Extract the [X, Y] coordinate from the center of the cell holding the provided text.  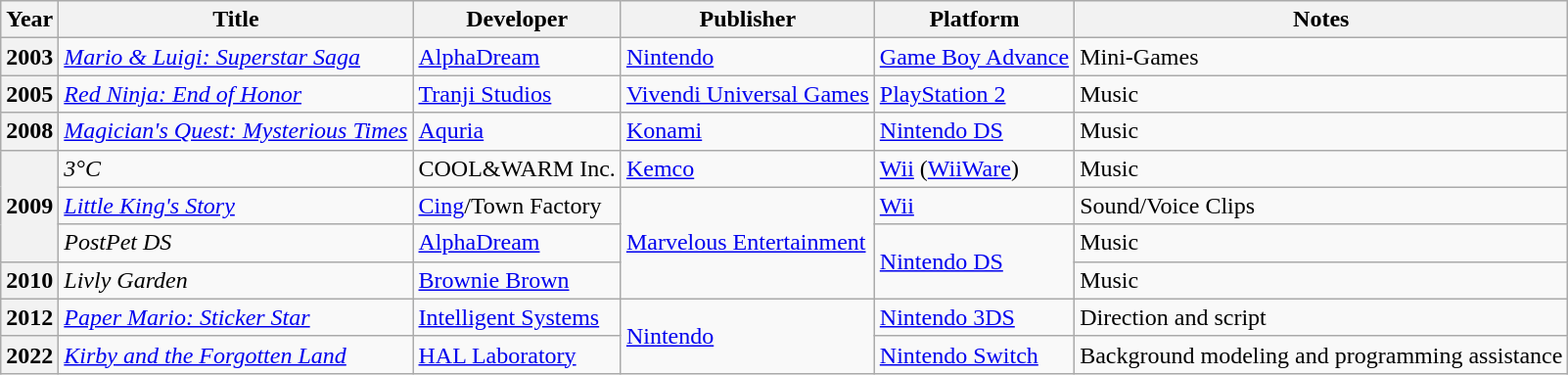
Title [236, 20]
Marvelous Entertainment [748, 243]
Wii (WiiWare) [974, 168]
2003 [29, 57]
Nintendo Switch [974, 354]
COOL&WARM Inc. [517, 168]
2012 [29, 317]
Background modeling and programming assistance [1321, 354]
Game Boy Advance [974, 57]
Cing/Town Factory [517, 206]
Nintendo 3DS [974, 317]
Intelligent Systems [517, 317]
Vivendi Universal Games [748, 94]
Publisher [748, 20]
Year [29, 20]
Kirby and the Forgotten Land [236, 354]
Little King's Story [236, 206]
Paper Mario: Sticker Star [236, 317]
Mario & Luigi: Superstar Saga [236, 57]
Magician's Quest: Mysterious Times [236, 131]
Developer [517, 20]
Aquria [517, 131]
Livly Garden [236, 280]
3°C [236, 168]
Kemco [748, 168]
Platform [974, 20]
2009 [29, 206]
Konami [748, 131]
HAL Laboratory [517, 354]
2008 [29, 131]
Direction and script [1321, 317]
PostPet DS [236, 243]
2010 [29, 280]
Sound/Voice Clips [1321, 206]
Wii [974, 206]
Tranji Studios [517, 94]
2005 [29, 94]
2022 [29, 354]
Brownie Brown [517, 280]
Notes [1321, 20]
Red Ninja: End of Honor [236, 94]
Mini-Games [1321, 57]
PlayStation 2 [974, 94]
